Return the [X, Y] coordinate for the center point of the cell that contains the specified text.  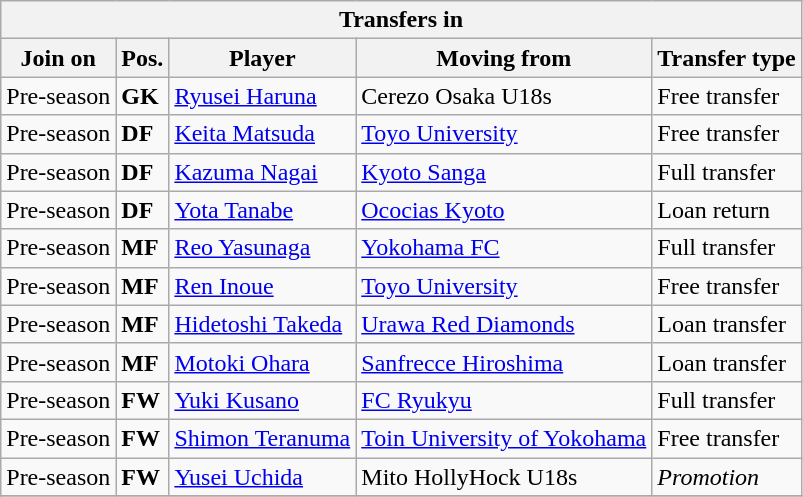
Keita Matsuda [262, 134]
Yota Tanabe [262, 210]
Toin University of Yokohama [504, 438]
Transfers in [402, 20]
Reo Yasunaga [262, 248]
Motoki Ohara [262, 362]
Pos. [142, 58]
Sanfrecce Hiroshima [504, 362]
Kyoto Sanga [504, 172]
Yokohama FC [504, 248]
Player [262, 58]
GK [142, 96]
Yuki Kusano [262, 400]
Ryusei Haruna [262, 96]
Transfer type [726, 58]
Hidetoshi Takeda [262, 324]
Mito HollyHock U18s [504, 477]
Join on [58, 58]
Ren Inoue [262, 286]
Loan return [726, 210]
Kazuma Nagai [262, 172]
Shimon Teranuma [262, 438]
Urawa Red Diamonds [504, 324]
Moving from [504, 58]
Cerezo Osaka U18s [504, 96]
Yusei Uchida [262, 477]
FC Ryukyu [504, 400]
Ococias Kyoto [504, 210]
Promotion [726, 477]
